Capture the cell that displays the provided text and extract its (X, Y) central coordinate. 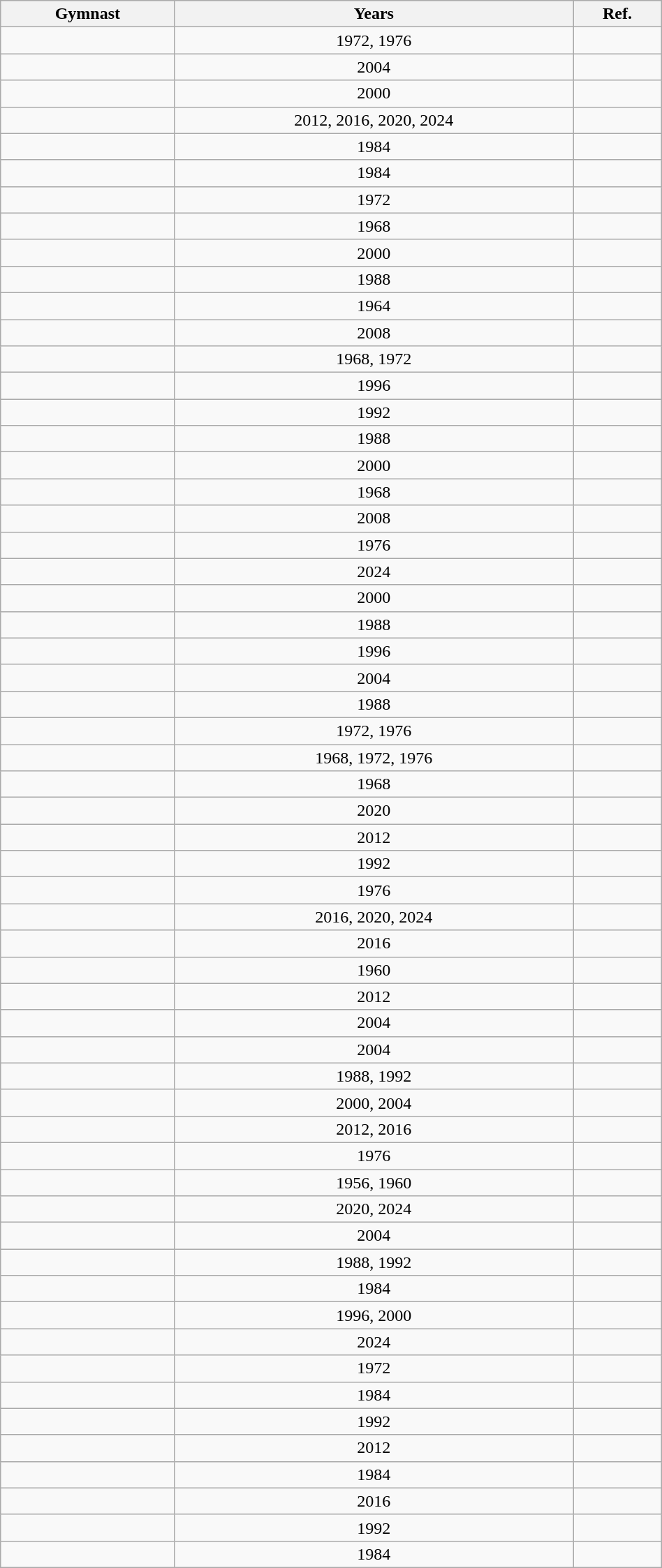
1956, 1960 (374, 1183)
1960 (374, 970)
2012, 2016, 2020, 2024 (374, 120)
2012, 2016 (374, 1129)
1968, 1972 (374, 359)
Gymnast (88, 14)
2020 (374, 811)
2020, 2024 (374, 1209)
1964 (374, 306)
2000, 2004 (374, 1103)
Ref. (617, 14)
2016, 2020, 2024 (374, 917)
1996, 2000 (374, 1315)
1968, 1972, 1976 (374, 757)
Years (374, 14)
